Provide the [x, y] coordinate of the cell's center where the given text is located.  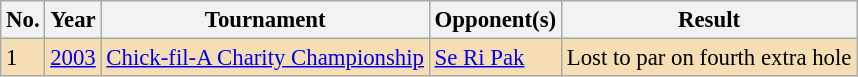
2003 [73, 58]
Opponent(s) [495, 20]
No. [23, 20]
Year [73, 20]
1 [23, 58]
Chick-fil-A Charity Championship [265, 58]
Result [708, 20]
Tournament [265, 20]
Se Ri Pak [495, 58]
Lost to par on fourth extra hole [708, 58]
